Locate the cell with the specified text and output its [X, Y] center coordinate. 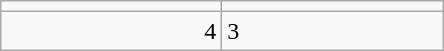
3 [332, 31]
4 [112, 31]
